Locate the cell with the specified text and output its (x, y) center coordinate. 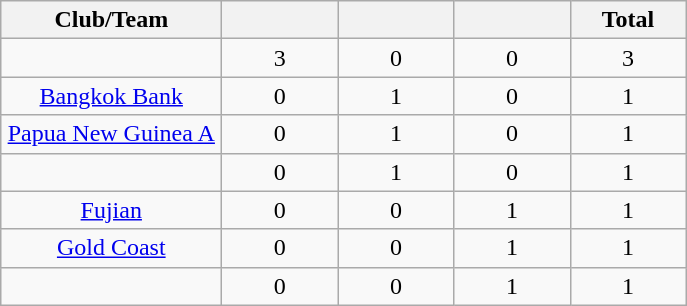
Papua New Guinea A (112, 134)
Bangkok Bank (112, 96)
Gold Coast (112, 248)
Fujian (112, 210)
Total (628, 20)
Club/Team (112, 20)
